Capture the cell that displays the provided text and extract its (x, y) central coordinate. 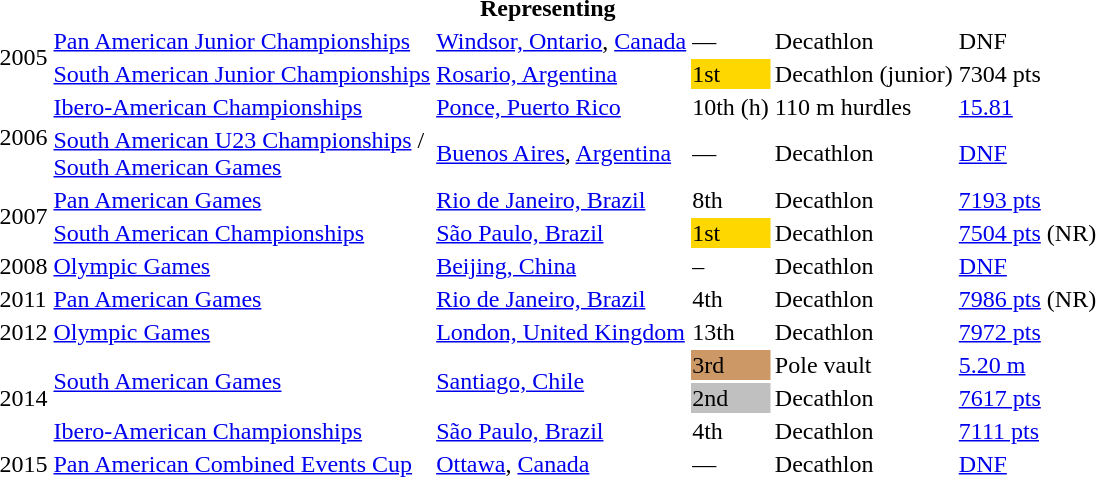
Ponce, Puerto Rico (562, 107)
South American Championships (242, 233)
13th (731, 332)
Buenos Aires, Argentina (562, 154)
10th (h) (731, 107)
South American Junior Championships (242, 74)
Beijing, China (562, 266)
Rosario, Argentina (562, 74)
8th (731, 200)
Decathlon (junior) (864, 74)
Pan American Junior Championships (242, 41)
3rd (731, 365)
– (731, 266)
Windsor, Ontario, Canada (562, 41)
Pole vault (864, 365)
110 m hurdles (864, 107)
Santiago, Chile (562, 382)
South American U23 Championships / South American Games (242, 154)
London, United Kingdom (562, 332)
South American Games (242, 382)
2nd (731, 398)
